Scan for the cell matching the given text and deliver its [X, Y] coordinate at center. 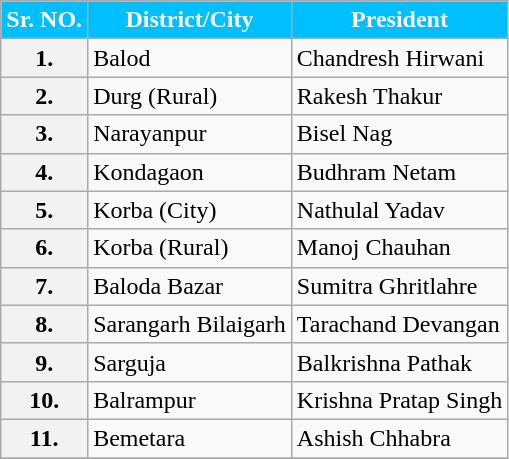
2. [44, 96]
Nathulal Yadav [399, 210]
8. [44, 324]
1. [44, 58]
11. [44, 438]
6. [44, 248]
Tarachand Devangan [399, 324]
President [399, 20]
Sumitra Ghritlahre [399, 286]
Durg (Rural) [190, 96]
Sarguja [190, 362]
Chandresh Hirwani [399, 58]
Narayanpur [190, 134]
Krishna Pratap Singh [399, 400]
Balrampur [190, 400]
Balkrishna Pathak [399, 362]
3. [44, 134]
Budhram Netam [399, 172]
Sr. NO. [44, 20]
Baloda Bazar [190, 286]
7. [44, 286]
4. [44, 172]
9. [44, 362]
Ashish Chhabra [399, 438]
5. [44, 210]
Bemetara [190, 438]
District/City [190, 20]
Korba (City) [190, 210]
Rakesh Thakur [399, 96]
10. [44, 400]
Korba (Rural) [190, 248]
Balod [190, 58]
Sarangarh Bilaigarh [190, 324]
Manoj Chauhan [399, 248]
Kondagaon [190, 172]
Bisel Nag [399, 134]
